Scan for the cell matching the given text and deliver its [x, y] coordinate at center. 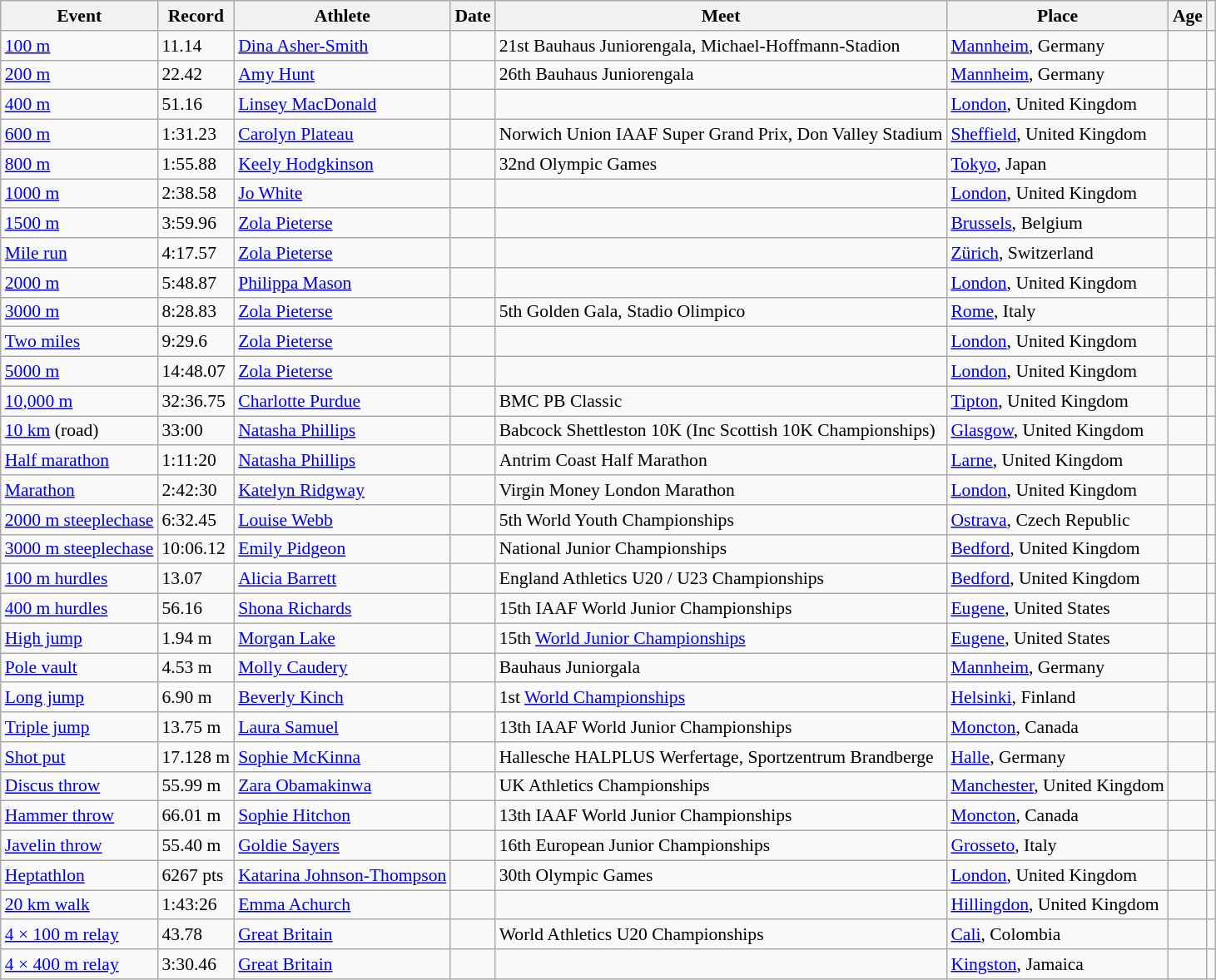
Sophie Hitchon [342, 816]
66.01 m [196, 816]
National Junior Championships [721, 549]
15th World Junior Championships [721, 638]
6.90 m [196, 698]
Laura Samuel [342, 727]
Hillingdon, United Kingdom [1057, 905]
400 m hurdles [80, 609]
33:00 [196, 431]
4:17.57 [196, 253]
Date [473, 16]
1st World Championships [721, 698]
5:48.87 [196, 283]
Virgin Money London Marathon [721, 490]
Grosseto, Italy [1057, 846]
56.16 [196, 609]
Charlotte Purdue [342, 401]
6:32.45 [196, 520]
Sophie McKinna [342, 757]
1:11:20 [196, 461]
30th Olympic Games [721, 875]
Tokyo, Japan [1057, 164]
Amy Hunt [342, 75]
43.78 [196, 935]
Antrim Coast Half Marathon [721, 461]
Beverly Kinch [342, 698]
15th IAAF World Junior Championships [721, 609]
4.53 m [196, 668]
Hallesche HALPLUS Werfertage, Sportzentrum Brandberge [721, 757]
Kingston, Jamaica [1057, 964]
13.07 [196, 579]
Sheffield, United Kingdom [1057, 135]
3000 m steeplechase [80, 549]
10 km (road) [80, 431]
1500 m [80, 224]
Discus throw [80, 786]
Emily Pidgeon [342, 549]
Place [1057, 16]
Ostrava, Czech Republic [1057, 520]
16th European Junior Championships [721, 846]
800 m [80, 164]
10,000 m [80, 401]
1.94 m [196, 638]
Norwich Union IAAF Super Grand Prix, Don Valley Stadium [721, 135]
Long jump [80, 698]
Two miles [80, 342]
55.40 m [196, 846]
26th Bauhaus Juniorengala [721, 75]
Heptathlon [80, 875]
3000 m [80, 312]
600 m [80, 135]
1:43:26 [196, 905]
Event [80, 16]
2:38.58 [196, 194]
8:28.83 [196, 312]
5th Golden Gala, Stadio Olimpico [721, 312]
Molly Caudery [342, 668]
Zürich, Switzerland [1057, 253]
20 km walk [80, 905]
High jump [80, 638]
Manchester, United Kingdom [1057, 786]
17.128 m [196, 757]
22.42 [196, 75]
2:42:30 [196, 490]
Meet [721, 16]
Zara Obamakinwa [342, 786]
2000 m steeplechase [80, 520]
Emma Achurch [342, 905]
1000 m [80, 194]
Half marathon [80, 461]
400 m [80, 105]
3:30.46 [196, 964]
Glasgow, United Kingdom [1057, 431]
Philippa Mason [342, 283]
4 × 400 m relay [80, 964]
Halle, Germany [1057, 757]
Marathon [80, 490]
Shot put [80, 757]
Pole vault [80, 668]
9:29.6 [196, 342]
World Athletics U20 Championships [721, 935]
Brussels, Belgium [1057, 224]
100 m hurdles [80, 579]
Carolyn Plateau [342, 135]
Helsinki, Finland [1057, 698]
Mile run [80, 253]
Javelin throw [80, 846]
21st Bauhaus Juniorengala, Michael-Hoffmann-Stadion [721, 46]
32nd Olympic Games [721, 164]
Dina Asher-Smith [342, 46]
Triple jump [80, 727]
6267 pts [196, 875]
13.75 m [196, 727]
BMC PB Classic [721, 401]
Keely Hodgkinson [342, 164]
Jo White [342, 194]
5000 m [80, 372]
Cali, Colombia [1057, 935]
11.14 [196, 46]
55.99 m [196, 786]
10:06.12 [196, 549]
Rome, Italy [1057, 312]
Katelyn Ridgway [342, 490]
100 m [80, 46]
1:55.88 [196, 164]
200 m [80, 75]
Athlete [342, 16]
Katarina Johnson-Thompson [342, 875]
1:31.23 [196, 135]
32:36.75 [196, 401]
Goldie Sayers [342, 846]
England Athletics U20 / U23 Championships [721, 579]
3:59.96 [196, 224]
14:48.07 [196, 372]
Alicia Barrett [342, 579]
UK Athletics Championships [721, 786]
Record [196, 16]
4 × 100 m relay [80, 935]
Shona Richards [342, 609]
Hammer throw [80, 816]
Tipton, United Kingdom [1057, 401]
Morgan Lake [342, 638]
Age [1188, 16]
Babcock Shettleston 10K (Inc Scottish 10K Championships) [721, 431]
Linsey MacDonald [342, 105]
Louise Webb [342, 520]
Bauhaus Juniorgala [721, 668]
Larne, United Kingdom [1057, 461]
5th World Youth Championships [721, 520]
51.16 [196, 105]
2000 m [80, 283]
